From the cell containing the given text, extract its center point as (X, Y) coordinate. 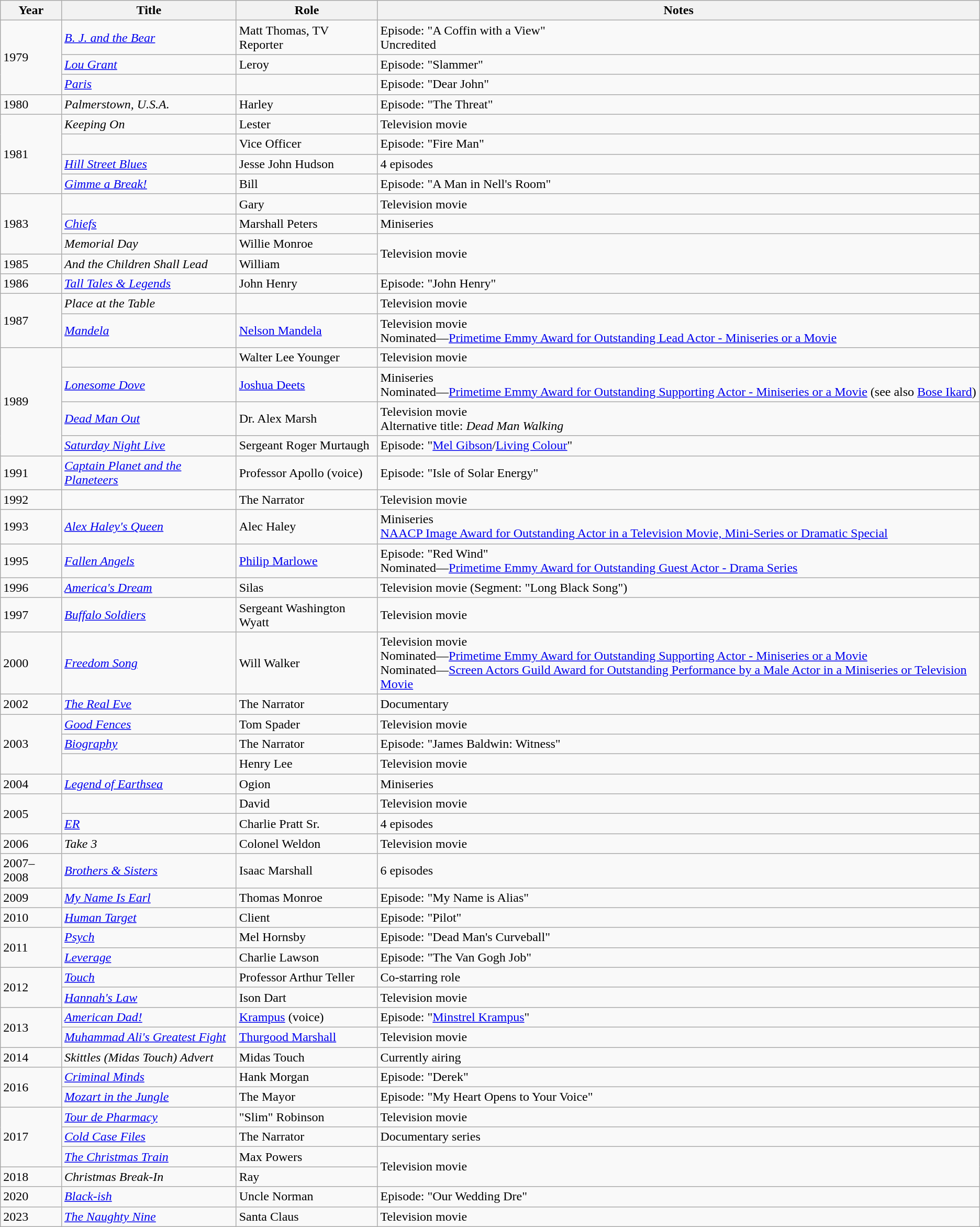
Legend of Earthsea (149, 784)
Chiefs (149, 224)
Title (149, 10)
Episode: "The Threat" (678, 104)
Episode: "Our Wedding Dre" (678, 1197)
Episode: "James Baldwin: Witness" (678, 744)
Gary (307, 204)
1981 (31, 154)
Episode: "Mel Gibson/Living Colour" (678, 446)
Client (307, 918)
Muhammad Ali's Greatest Fight (149, 1037)
Leroy (307, 64)
Bill (307, 184)
2018 (31, 1177)
Episode: "Pilot" (678, 918)
1987 (31, 320)
Biography (149, 744)
Mozart in the Jungle (149, 1097)
Dead Man Out (149, 419)
Sergeant Washington Wyatt (307, 615)
2003 (31, 744)
Episode: "Derek" (678, 1077)
The Mayor (307, 1097)
Co-starring role (678, 977)
Notes (678, 10)
Episode: "A Man in Nell's Room" (678, 184)
Gimme a Break! (149, 184)
1993 (31, 527)
Documentary series (678, 1137)
American Dad! (149, 1017)
Episode: "A Coffin with a View"Uncredited (678, 38)
Role (307, 10)
Henry Lee (307, 764)
1989 (31, 402)
2000 (31, 663)
6 episodes (678, 870)
Uncle Norman (307, 1197)
1992 (31, 500)
Matt Thomas, TV Reporter (307, 38)
1996 (31, 588)
1995 (31, 560)
2004 (31, 784)
Year (31, 10)
Cold Case Files (149, 1137)
Hank Morgan (307, 1077)
Captain Planet and the Planeteers (149, 472)
Vice Officer (307, 144)
"Slim" Robinson (307, 1117)
Santa Claus (307, 1217)
Touch (149, 977)
1997 (31, 615)
Tour de Pharmacy (149, 1117)
Saturday Night Live (149, 446)
Joshua Deets (307, 384)
Thurgood Marshall (307, 1037)
Silas (307, 588)
B. J. and the Bear (149, 38)
Marshall Peters (307, 224)
MiniseriesNAACP Image Award for Outstanding Actor in a Television Movie, Mini-Series or Dramatic Special (678, 527)
Documentary (678, 704)
Tall Tales & Legends (149, 284)
Mandela (149, 331)
William (307, 263)
2017 (31, 1137)
Episode: "The Van Gogh Job" (678, 957)
Ray (307, 1177)
Lester (307, 124)
Lou Grant (149, 64)
Good Fences (149, 724)
Episode: "My Heart Opens to Your Voice" (678, 1097)
2016 (31, 1087)
1991 (31, 472)
Isaac Marshall (307, 870)
Episode: "Fire Man" (678, 144)
The Naughty Nine (149, 1217)
Dr. Alex Marsh (307, 419)
David (307, 804)
Place at the Table (149, 304)
Episode: "My Name is Alias" (678, 898)
Thomas Monroe (307, 898)
Max Powers (307, 1157)
Hill Street Blues (149, 164)
Charlie Pratt Sr. (307, 824)
Midas Touch (307, 1057)
Buffalo Soldiers (149, 615)
1979 (31, 58)
Philip Marlowe (307, 560)
Criminal Minds (149, 1077)
Walter Lee Younger (307, 358)
Lonesome Dove (149, 384)
John Henry (307, 284)
1985 (31, 263)
Currently airing (678, 1057)
Ogion (307, 784)
ER (149, 824)
2013 (31, 1027)
Television movie (Segment: "Long Black Song") (678, 588)
Human Target (149, 918)
And the Children Shall Lead (149, 263)
Mel Hornsby (307, 937)
Willie Monroe (307, 244)
Nelson Mandela (307, 331)
Episode: "Red Wind"Nominated—Primetime Emmy Award for Outstanding Guest Actor - Drama Series (678, 560)
Leverage (149, 957)
Sergeant Roger Murtaugh (307, 446)
Brothers & Sisters (149, 870)
Episode: "Minstrel Krampus" (678, 1017)
Professor Apollo (voice) (307, 472)
The Real Eve (149, 704)
Paris (149, 84)
2005 (31, 814)
1980 (31, 104)
2010 (31, 918)
2012 (31, 987)
Episode: "Dear John" (678, 84)
Television movieAlternative title: Dead Man Walking (678, 419)
MiniseriesNominated—Primetime Emmy Award for Outstanding Supporting Actor - Miniseries or a Movie (see also Bose Ikard) (678, 384)
Episode: "John Henry" (678, 284)
Psych (149, 937)
Episode: "Dead Man's Curveball" (678, 937)
Keeping On (149, 124)
Hannah's Law (149, 997)
2014 (31, 1057)
Harley (307, 104)
Episode: "Isle of Solar Energy" (678, 472)
2006 (31, 844)
Colonel Weldon (307, 844)
Christmas Break-In (149, 1177)
1986 (31, 284)
The Christmas Train (149, 1157)
My Name Is Earl (149, 898)
Fallen Angels (149, 560)
Palmerstown, U.S.A. (149, 104)
Take 3 (149, 844)
Alex Haley's Queen (149, 527)
Will Walker (307, 663)
Memorial Day (149, 244)
Ison Dart (307, 997)
2011 (31, 947)
2002 (31, 704)
Krampus (voice) (307, 1017)
Alec Haley (307, 527)
Skittles (Midas Touch) Advert (149, 1057)
Professor Arthur Teller (307, 977)
2020 (31, 1197)
1983 (31, 224)
Black-ish (149, 1197)
Tom Spader (307, 724)
2007–2008 (31, 870)
Freedom Song (149, 663)
Jesse John Hudson (307, 164)
Charlie Lawson (307, 957)
2023 (31, 1217)
2009 (31, 898)
Television movieNominated—Primetime Emmy Award for Outstanding Lead Actor - Miniseries or a Movie (678, 331)
America's Dream (149, 588)
Episode: "Slammer" (678, 64)
